Return [x, y] of the center of cell containing provided text 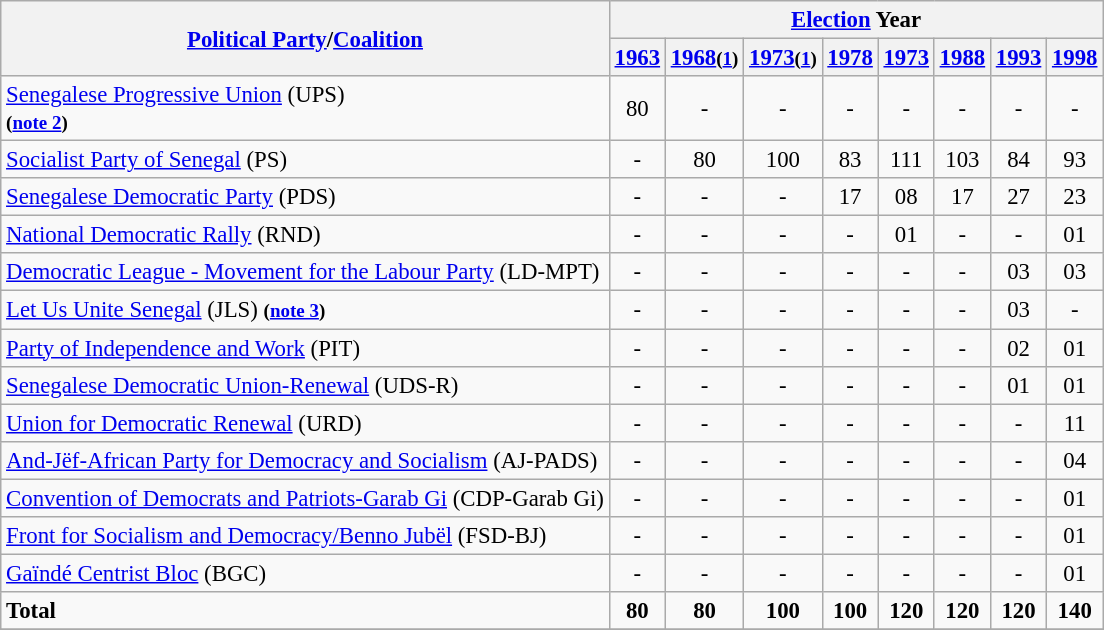
1973(1) [783, 58]
1988 [962, 58]
140 [1075, 611]
1968(1) [704, 58]
1973 [906, 58]
04 [1075, 460]
Front for Socialism and Democracy/Benno Jubël (FSD-BJ) [305, 536]
Total [305, 611]
Senegalese Progressive Union (UPS) (note 2) [305, 108]
1963 [637, 58]
National Democratic Rally (RND) [305, 235]
Convention of Democrats and Patriots-Garab Gi (CDP-Garab Gi) [305, 498]
111 [906, 160]
08 [906, 197]
Union for Democratic Renewal (URD) [305, 423]
Senegalese Democratic Party (PDS) [305, 197]
Gaïndé Centrist Bloc (BGC) [305, 573]
And-Jëf-African Party for Democracy and Socialism (AJ-PADS) [305, 460]
1998 [1075, 58]
83 [850, 160]
Let Us Unite Senegal (JLS) (note 3) [305, 310]
Socialist Party of Senegal (PS) [305, 160]
Senegalese Democratic Union-Renewal (UDS-R) [305, 385]
84 [1018, 160]
1978 [850, 58]
Election Year [856, 20]
1993 [1018, 58]
Democratic League - Movement for the Labour Party (LD-MPT) [305, 273]
93 [1075, 160]
23 [1075, 197]
103 [962, 160]
Political Party/Coalition [305, 38]
11 [1075, 423]
02 [1018, 348]
Party of Independence and Work (PIT) [305, 348]
27 [1018, 197]
